For the text-containing cell, return its midpoint in [X, Y] coordinate format. 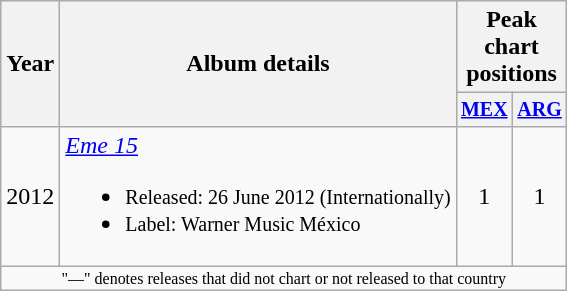
Peak chart positions [512, 47]
ARG [539, 110]
"—" denotes releases that did not chart or not released to that country [284, 278]
MEX [484, 110]
Year [30, 64]
Eme 15Released: 26 June 2012 (Internationally)Label: Warner Music México [258, 196]
Album details [258, 64]
2012 [30, 196]
